Extract the (X, Y) coordinate from the center of the cell holding the provided text.  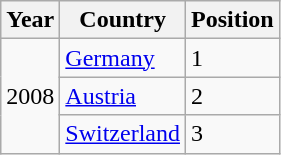
2 (233, 96)
1 (233, 58)
Position (233, 20)
Year (30, 20)
Country (123, 20)
Switzerland (123, 134)
3 (233, 134)
Austria (123, 96)
2008 (30, 96)
Germany (123, 58)
